Output the [X, Y] coordinate of the center of the cell containing the given text.  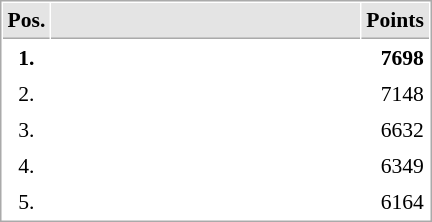
3. [26, 129]
6164 [396, 201]
5. [26, 201]
1. [26, 57]
Pos. [26, 21]
6349 [396, 165]
7698 [396, 57]
7148 [396, 93]
4. [26, 165]
6632 [396, 129]
2. [26, 93]
Points [396, 21]
